Return the [X, Y] coordinate for the center point of the cell that contains the specified text.  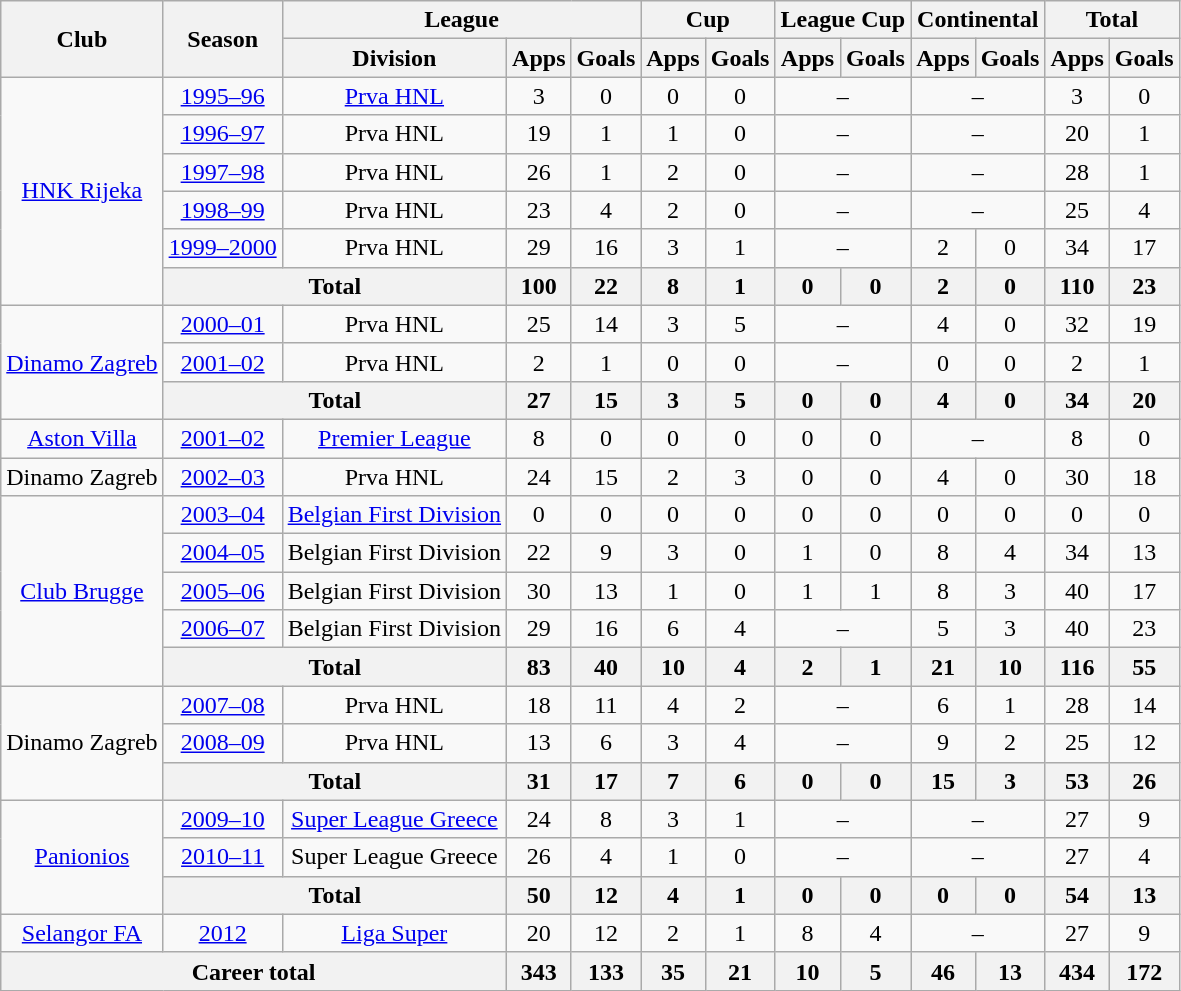
Aston Villa [82, 438]
50 [539, 895]
Club Brugge [82, 591]
2006–07 [222, 629]
2004–05 [222, 553]
54 [1077, 895]
2003–04 [222, 515]
1996–97 [222, 134]
Premier League [394, 438]
Panionios [82, 857]
2005–06 [222, 591]
133 [606, 971]
1999–2000 [222, 248]
2002–03 [222, 477]
Continental [978, 20]
2012 [222, 933]
53 [1077, 781]
31 [539, 781]
116 [1077, 667]
2007–08 [222, 705]
League Cup [843, 20]
434 [1077, 971]
35 [673, 971]
46 [943, 971]
Selangor FA [82, 933]
11 [606, 705]
Liga Super [394, 933]
100 [539, 286]
2000–01 [222, 324]
Career total [254, 971]
1997–98 [222, 172]
1998–99 [222, 210]
Cup [708, 20]
55 [1144, 667]
1995–96 [222, 96]
HNK Rijeka [82, 191]
172 [1144, 971]
League [462, 20]
343 [539, 971]
7 [673, 781]
32 [1077, 324]
Division [394, 58]
83 [539, 667]
Season [222, 39]
110 [1077, 286]
2008–09 [222, 743]
Club [82, 39]
2009–10 [222, 819]
2010–11 [222, 857]
